Search for the cell housing the specified text and yield its [x, y] center coordinate. 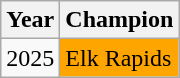
2025 [30, 58]
Elk Rapids [120, 58]
Champion [120, 20]
Year [30, 20]
